Scan for the cell matching the given text and deliver its (x, y) coordinate at center. 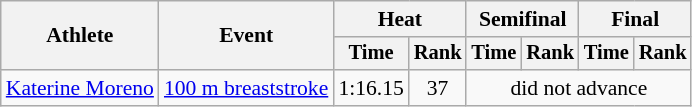
1:16.15 (370, 88)
100 m breaststroke (246, 88)
Heat (400, 19)
did not advance (578, 88)
Final (635, 19)
37 (438, 88)
Athlete (80, 36)
Event (246, 36)
Semifinal (522, 19)
Katerine Moreno (80, 88)
